Scan for the cell matching the given text and deliver its (x, y) coordinate at center. 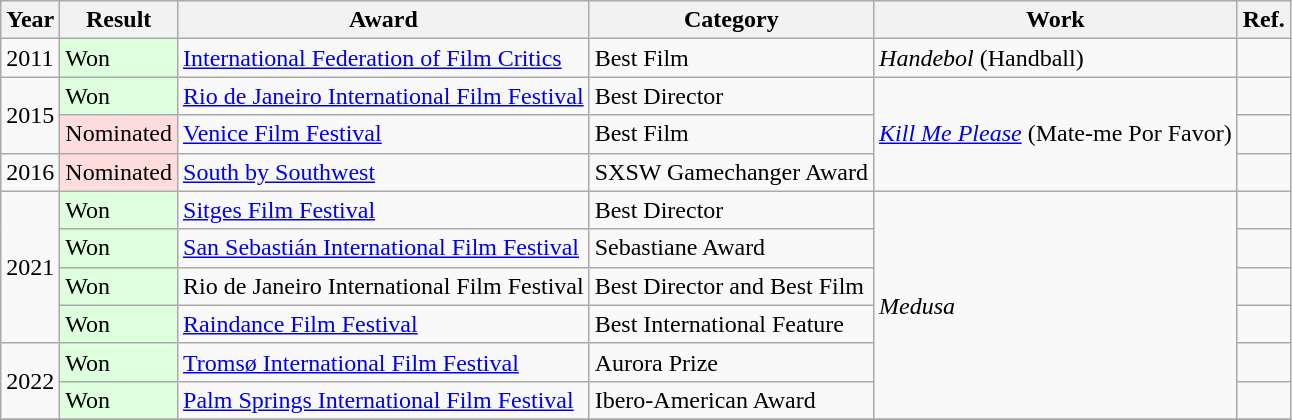
San Sebastián International Film Festival (384, 248)
Sitges Film Festival (384, 210)
Ref. (1264, 20)
South by Southwest (384, 172)
2015 (30, 115)
Award (384, 20)
Year (30, 20)
2011 (30, 58)
Kill Me Please (Mate-me Por Favor) (1056, 134)
Sebastiane Award (731, 248)
2021 (30, 267)
Raindance Film Festival (384, 324)
SXSW Gamechanger Award (731, 172)
Best Director and Best Film (731, 286)
2016 (30, 172)
Medusa (1056, 305)
Palm Springs International Film Festival (384, 400)
Work (1056, 20)
Aurora Prize (731, 362)
Ibero-American Award (731, 400)
Venice Film Festival (384, 134)
Tromsø International Film Festival (384, 362)
2022 (30, 381)
Handebol (Handball) (1056, 58)
International Federation of Film Critics (384, 58)
Result (119, 20)
Category (731, 20)
Best International Feature (731, 324)
